Identify which cell holds the provided text, then report its [X, Y] central coordinate. 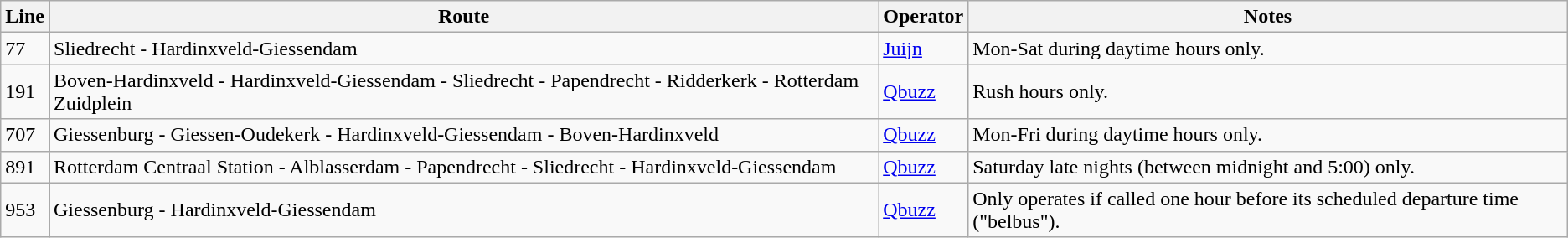
Saturday late nights (between midnight and 5:00) only. [1268, 167]
77 [25, 49]
Giessenburg - Giessen-Oudekerk - Hardinxveld-Giessendam - Boven-Hardinxveld [463, 135]
707 [25, 135]
Rush hours only. [1268, 92]
953 [25, 210]
Operator [923, 17]
Notes [1268, 17]
891 [25, 167]
Route [463, 17]
Only operates if called one hour before its scheduled departure time ("belbus"). [1268, 210]
Sliedrecht - Hardinxveld-Giessendam [463, 49]
Mon-Fri during daytime hours only. [1268, 135]
Mon-Sat during daytime hours only. [1268, 49]
Boven-Hardinxveld - Hardinxveld-Giessendam - Sliedrecht - Papendrecht - Ridderkerk - Rotterdam Zuidplein [463, 92]
Juijn [923, 49]
Rotterdam Centraal Station - Alblasserdam - Papendrecht - Sliedrecht - Hardinxveld-Giessendam [463, 167]
Line [25, 17]
191 [25, 92]
Giessenburg - Hardinxveld-Giessendam [463, 210]
